Return the (x, y) coordinate for the center point of the cell that contains the specified text.  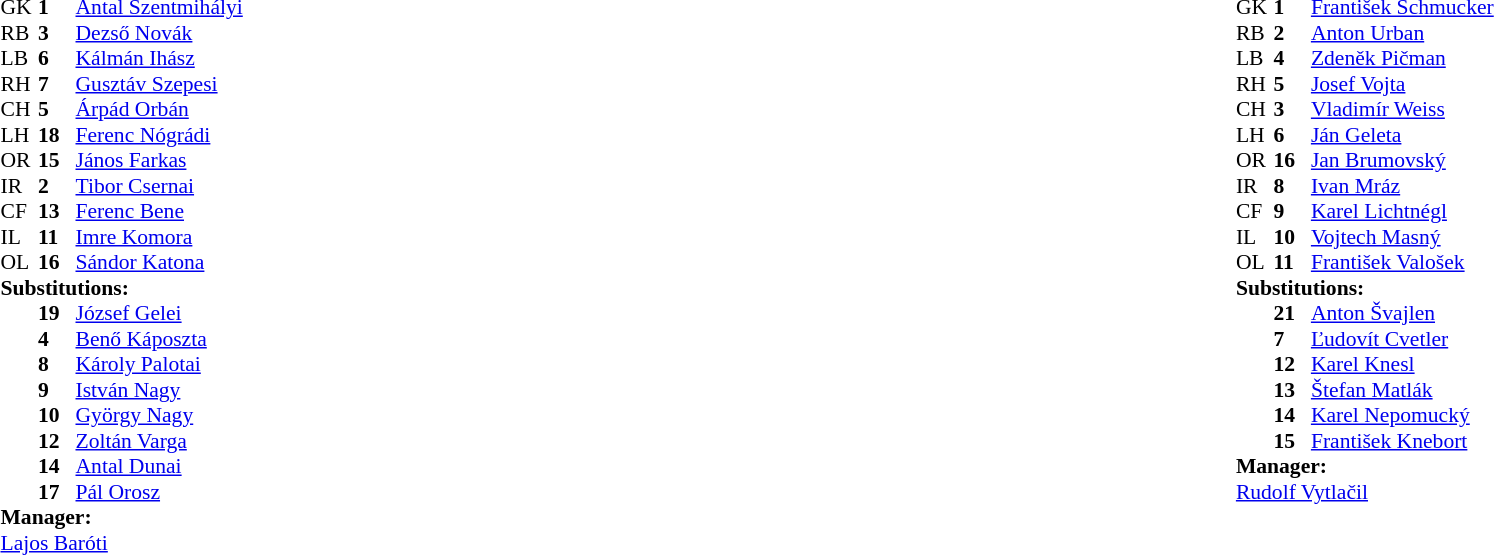
Jan Brumovský (1402, 161)
Ivan Mráz (1402, 186)
Gusztáv Szepesi (160, 84)
Dezső Novák (160, 33)
Sándor Katona (160, 263)
Anton Švajlen (1402, 313)
19 (57, 313)
Ferenc Bene (160, 211)
Pál Orosz (160, 492)
Zdeněk Pičman (1402, 59)
Benő Káposzta (160, 339)
Kálmán Ihász (160, 59)
Árpád Orbán (160, 109)
18 (57, 135)
Ferenc Nógrádi (160, 135)
21 (1292, 313)
Tibor Csernai (160, 186)
Vladimír Weiss (1402, 109)
Štefan Matlák (1402, 390)
Anton Urban (1402, 33)
Imre Komora (160, 237)
János Farkas (160, 161)
Karel Knesl (1402, 365)
Josef Vojta (1402, 84)
István Nagy (160, 390)
Karel Lichtnégl (1402, 211)
Karel Nepomucký (1402, 415)
Károly Palotai (160, 365)
17 (57, 492)
József Gelei (160, 313)
Vojtech Masný (1402, 237)
František Valošek (1402, 263)
Antal Dunai (160, 467)
Ján Geleta (1402, 135)
Zoltán Varga (160, 441)
Rudolf Vytlačil (1365, 492)
György Nagy (160, 415)
Ľudovít Cvetler (1402, 339)
František Knebort (1402, 441)
